Locate the cell with the specified text and output its [X, Y] center coordinate. 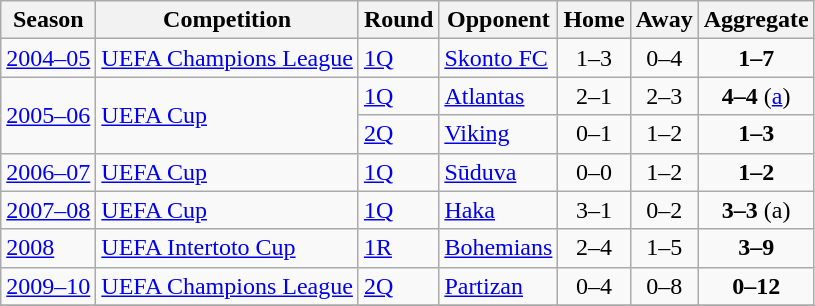
1R [398, 248]
2–1 [594, 96]
0–12 [756, 286]
Sūduva [498, 172]
2004–05 [48, 58]
2005–06 [48, 115]
1–5 [664, 248]
Round [398, 20]
Opponent [498, 20]
Away [664, 20]
1–7 [756, 58]
2009–10 [48, 286]
2008 [48, 248]
0–8 [664, 286]
Atlantas [498, 96]
Competition [228, 20]
Season [48, 20]
Viking [498, 134]
Home [594, 20]
3–1 [594, 210]
Skonto FC [498, 58]
Haka [498, 210]
0–2 [664, 210]
3–9 [756, 248]
UEFA Intertoto Cup [228, 248]
2–3 [664, 96]
0–0 [594, 172]
2–4 [594, 248]
Aggregate [756, 20]
3–3 (a) [756, 210]
Bohemians [498, 248]
Partizan [498, 286]
0–1 [594, 134]
4–4 (a) [756, 96]
2006–07 [48, 172]
2007–08 [48, 210]
